Provide the [x, y] coordinate of the cell's center where the given text is located.  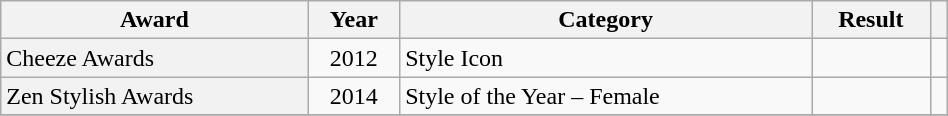
Style of the Year – Female [606, 96]
Cheeze Awards [154, 58]
Result [871, 20]
2014 [354, 96]
2012 [354, 58]
Category [606, 20]
Award [154, 20]
Zen Stylish Awards [154, 96]
Style Icon [606, 58]
Year [354, 20]
